Provide the [x, y] coordinate of the cell's center where the given text is located.  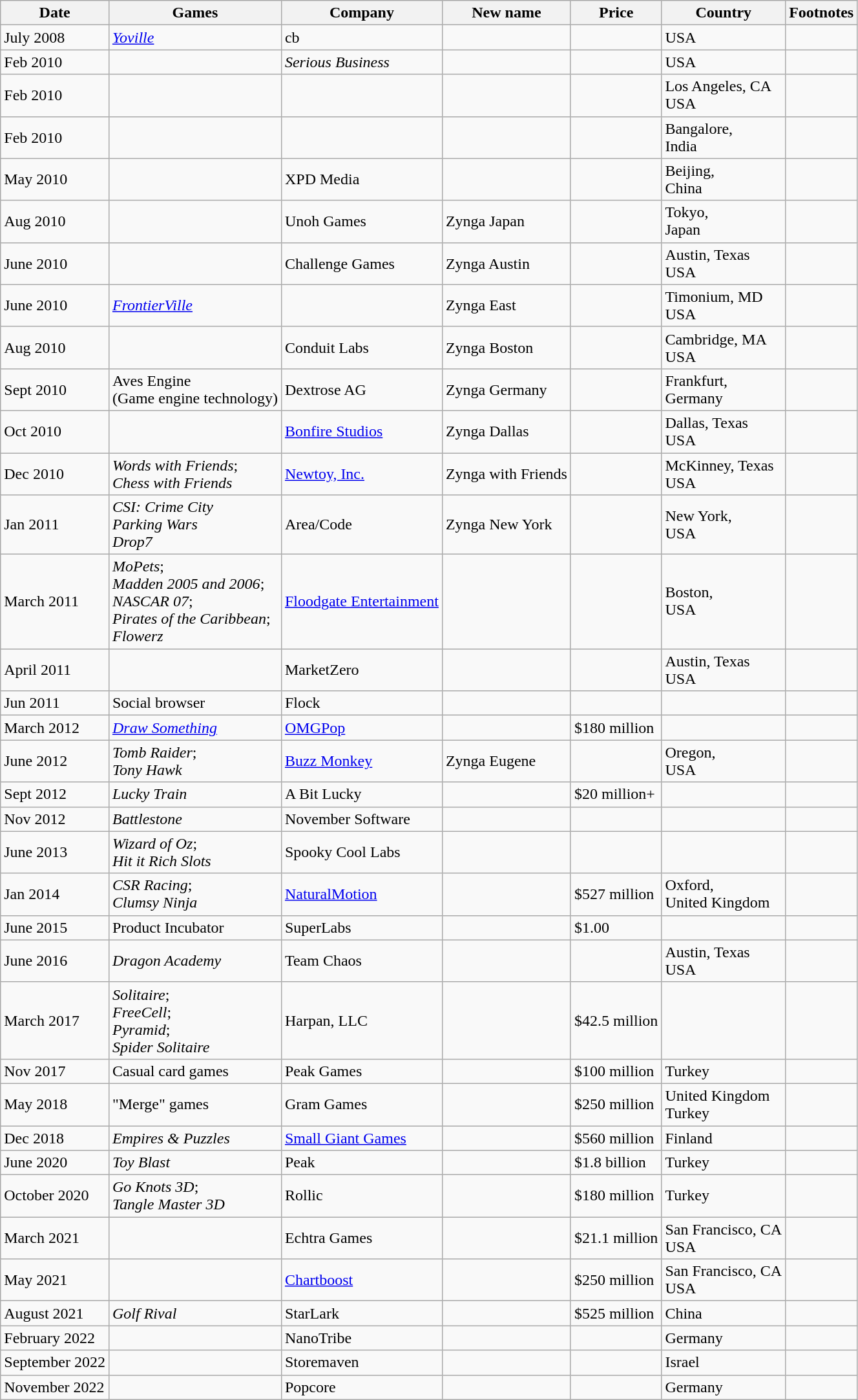
Dec 2018 [55, 1138]
May 2021 [55, 1280]
Team Chaos [362, 960]
March 2012 [55, 728]
Zynga New York [507, 525]
May 2018 [55, 1104]
New name [507, 13]
Go Knots 3D;Tangle Master 3D [195, 1196]
Oct 2010 [55, 432]
Oxford,United Kingdom [724, 895]
June 2012 [55, 761]
$20 million+ [616, 794]
Storemaven [362, 1363]
CSI: Crime CityParking WarsDrop7 [195, 525]
Boston,USA [724, 602]
November Software [362, 819]
February 2022 [55, 1338]
April 2011 [55, 670]
Zynga Austin [507, 264]
Toy Blast [195, 1163]
Words with Friends;Chess with Friends [195, 473]
$100 million [616, 1071]
Yoville [195, 37]
Nov 2012 [55, 819]
Gram Games [362, 1104]
Footnotes [822, 13]
"Merge" games [195, 1104]
Wizard of Oz;Hit it Rich Slots [195, 852]
Flock [362, 703]
Product Incubator [195, 928]
May 2010 [55, 180]
NanoTribe [362, 1338]
Battlestone [195, 819]
Conduit Labs [362, 348]
FrontierVille [195, 305]
Chartboost [362, 1280]
Solitaire;FreeCell;Pyramid;Spider Solitaire [195, 1020]
Lucky Train [195, 794]
Area/Code [362, 525]
Zynga Dallas [507, 432]
Unoh Games [362, 221]
Floodgate Entertainment [362, 602]
Israel [724, 1363]
New York,USA [724, 525]
March 2021 [55, 1238]
Timonium, MDUSA [724, 305]
Zynga East [507, 305]
Country [724, 13]
$527 million [616, 895]
$560 million [616, 1138]
Sept 2012 [55, 794]
Nov 2017 [55, 1071]
MarketZero [362, 670]
November 2022 [55, 1387]
Small Giant Games [362, 1138]
June 2016 [55, 960]
June 2013 [55, 852]
$42.5 million [616, 1020]
China [724, 1313]
NaturalMotion [362, 895]
Aves Engine(Game engine technology) [195, 389]
Bonfire Studios [362, 432]
Spooky Cool Labs [362, 852]
Golf Rival [195, 1313]
MoPets;Madden 2005 and 2006;NASCAR 07;Pirates of the Caribbean;Flowerz [195, 602]
Rollic [362, 1196]
Tomb Raider;Tony Hawk [195, 761]
Dec 2010 [55, 473]
Echtra Games [362, 1238]
Tokyo,Japan [724, 221]
cb [362, 37]
Jan 2011 [55, 525]
OMGPop [362, 728]
August 2021 [55, 1313]
CSR Racing;Clumsy Ninja [195, 895]
Social browser [195, 703]
Date [55, 13]
Dextrose AG [362, 389]
$525 million [616, 1313]
Frankfurt,Germany [724, 389]
Bangalore,India [724, 137]
June 2015 [55, 928]
Zynga Boston [507, 348]
Newtoy, Inc. [362, 473]
Games [195, 13]
XPD Media [362, 180]
$1.00 [616, 928]
Company [362, 13]
July 2008 [55, 37]
United KingdomTurkey [724, 1104]
Oregon,USA [724, 761]
StarLark [362, 1313]
Zynga Japan [507, 221]
Draw Something [195, 728]
SuperLabs [362, 928]
Zynga with Friends [507, 473]
$1.8 billion [616, 1163]
Dragon Academy [195, 960]
October 2020 [55, 1196]
Popcore [362, 1387]
September 2022 [55, 1363]
Dallas, TexasUSA [724, 432]
Sept 2010 [55, 389]
March 2017 [55, 1020]
Zynga Germany [507, 389]
Zynga Eugene [507, 761]
Peak [362, 1163]
Beijing,China [724, 180]
Cambridge, MAUSA [724, 348]
Harpan, LLC [362, 1020]
$21.1 million [616, 1238]
A Bit Lucky [362, 794]
Casual card games [195, 1071]
Jan 2014 [55, 895]
Challenge Games [362, 264]
Empires & Puzzles [195, 1138]
Jun 2011 [55, 703]
June 2020 [55, 1163]
Los Angeles, CAUSA [724, 96]
Serious Business [362, 62]
Buzz Monkey [362, 761]
Price [616, 13]
Peak Games [362, 1071]
Finland [724, 1138]
McKinney, TexasUSA [724, 473]
March 2011 [55, 602]
